Determine the [X, Y] coordinate at the center of the cell enclosing the given text.  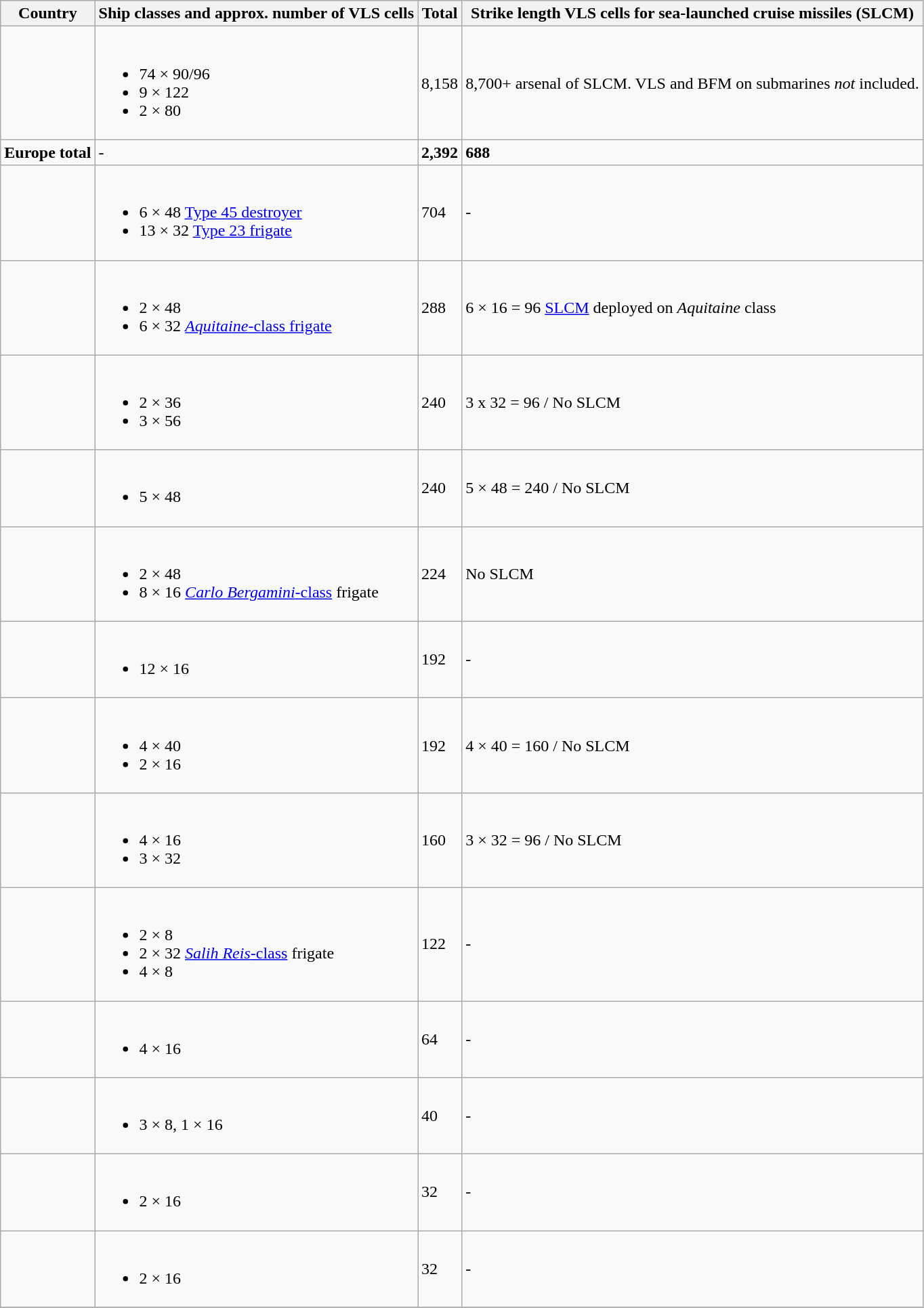
40 [440, 1116]
8,700+ arsenal of SLCM. VLS and BFM on submarines not included. [692, 83]
4 × 16 3 × 32 [256, 840]
4 × 40 = 160 / No SLCM [692, 745]
3 × 8, 1 × 16 [256, 1116]
Country [47, 14]
2 × 36 3 × 56 [256, 402]
2,392 [440, 152]
6 × 48 Type 45 destroyer13 × 32 Type 23 frigate [256, 213]
Europe total [47, 152]
3 x 32 = 96 / No SLCM [692, 402]
Strike length VLS cells for sea-launched cruise missiles (SLCM) [692, 14]
Total [440, 14]
224 [440, 574]
5 × 48 [256, 488]
4 × 16 [256, 1039]
4 × 40 2 × 16 [256, 745]
2 × 48 6 × 32 Aquitaine-class frigate [256, 308]
122 [440, 944]
74 × 90/96 9 × 122 2 × 80 [256, 83]
160 [440, 840]
12 × 16 [256, 660]
6 × 16 = 96 SLCM deployed on Aquitaine class [692, 308]
64 [440, 1039]
5 × 48 = 240 / No SLCM [692, 488]
2 × 48 8 × 16 Carlo Bergamini-class frigate [256, 574]
No SLCM [692, 574]
Ship classes and approx. number of VLS cells [256, 14]
2 × 8 2 × 32 Salih Reis-class frigate4 × 8 [256, 944]
8,158 [440, 83]
688 [692, 152]
704 [440, 213]
3 × 32 = 96 / No SLCM [692, 840]
288 [440, 308]
